For the text-containing cell, return its midpoint in [x, y] coordinate format. 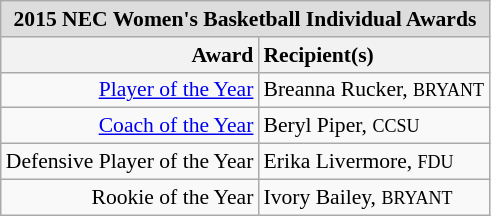
Rookie of the Year [130, 197]
2015 NEC Women's Basketball Individual Awards [245, 19]
Player of the Year [130, 90]
Erika Livermore, FDU [374, 162]
Recipient(s) [374, 55]
Coach of the Year [130, 126]
Ivory Bailey, BRYANT [374, 197]
Breanna Rucker, BRYANT [374, 90]
Award [130, 55]
Defensive Player of the Year [130, 162]
Beryl Piper, CCSU [374, 126]
